Pinpoint the cell where the given text exists, returning its [x, y] midpoint coordinate. 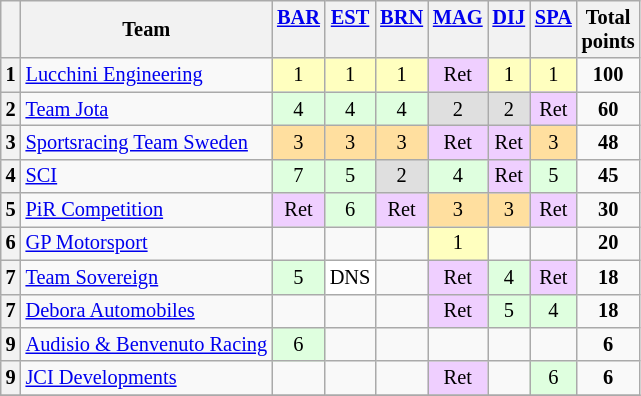
Team Jota [147, 109]
BAR [298, 29]
PiR Competition [147, 210]
Sportsracing Team Sweden [147, 142]
SPA [554, 29]
60 [608, 109]
30 [608, 210]
20 [608, 243]
Team Sovereign [147, 277]
100 [608, 75]
Audisio & Benvenuto Racing [147, 344]
JCI Developments [147, 378]
Lucchini Engineering [147, 75]
BRN [402, 29]
SCI [147, 176]
Team [147, 29]
45 [608, 176]
MAG [458, 29]
48 [608, 142]
DIJ [510, 29]
GP Motorsport [147, 243]
EST [350, 29]
Debora Automobiles [147, 311]
Totalpoints [608, 29]
DNS [350, 277]
